Pinpoint the cell where the given text exists, returning its (x, y) midpoint coordinate. 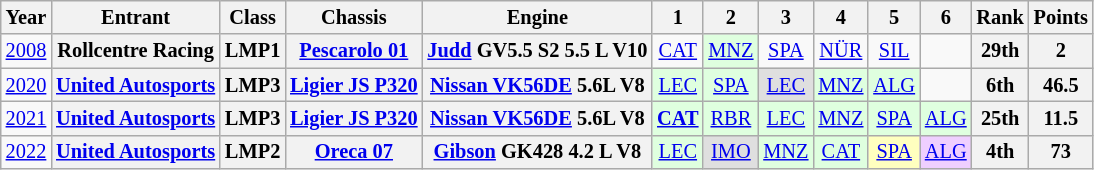
4th (1000, 152)
Year (26, 17)
Rank (1000, 17)
11.5 (1061, 118)
2022 (26, 152)
Entrant (136, 17)
Pescarolo 01 (354, 51)
2008 (26, 51)
LMP1 (252, 51)
6th (1000, 85)
1 (678, 17)
2021 (26, 118)
Class (252, 17)
Engine (537, 17)
Judd GV5.5 S2 5.5 L V10 (537, 51)
25th (1000, 118)
SIL (894, 51)
Chassis (354, 17)
6 (946, 17)
5 (894, 17)
Points (1061, 17)
29th (1000, 51)
Gibson GK428 4.2 L V8 (537, 152)
73 (1061, 152)
RBR (730, 118)
2020 (26, 85)
LMP2 (252, 152)
Rollcentre Racing (136, 51)
46.5 (1061, 85)
NÜR (840, 51)
Oreca 07 (354, 152)
3 (786, 17)
4 (840, 17)
IMO (730, 152)
